Determine the (X, Y) coordinate at the center of the cell enclosing the given text.  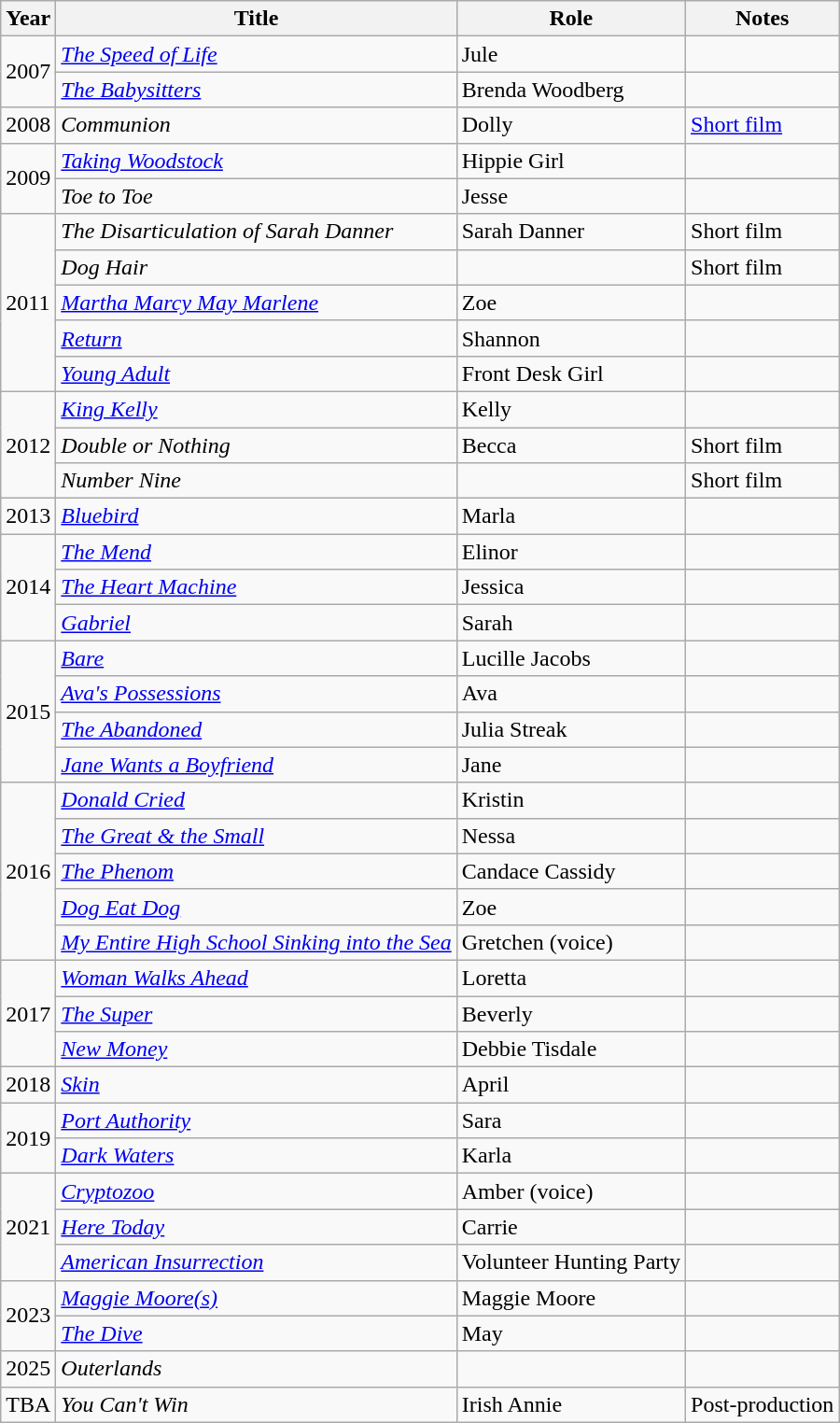
Skin (256, 1085)
The Dive (256, 1333)
Year (28, 19)
The Super (256, 1013)
TBA (28, 1404)
2019 (28, 1138)
The Disarticulation of Sarah Danner (256, 232)
2014 (28, 587)
2025 (28, 1369)
Karla (571, 1156)
2021 (28, 1227)
The Great & the Small (256, 836)
2023 (28, 1316)
Dog Hair (256, 267)
Jule (571, 54)
My Entire High School Sinking into the Sea (256, 942)
Brenda Woodberg (571, 90)
Post-production (763, 1404)
You Can't Win (256, 1404)
Port Authority (256, 1120)
Front Desk Girl (571, 373)
2011 (28, 303)
2018 (28, 1085)
Marla (571, 516)
Return (256, 338)
Jane Wants a Boyfriend (256, 765)
The Heart Machine (256, 587)
Maggie Moore (571, 1298)
Taking Woodstock (256, 161)
King Kelly (256, 409)
The Abandoned (256, 729)
Gretchen (voice) (571, 942)
Sarah (571, 623)
Jessica (571, 587)
Lucille Jacobs (571, 658)
Elinor (571, 552)
Beverly (571, 1013)
2009 (28, 178)
Maggie Moore(s) (256, 1298)
Carrie (571, 1227)
Woman Walks Ahead (256, 978)
Bare (256, 658)
Sara (571, 1120)
Candace Cassidy (571, 871)
Number Nine (256, 481)
Cryptozoo (256, 1191)
The Mend (256, 552)
Dog Eat Dog (256, 907)
April (571, 1085)
2007 (28, 72)
Irish Annie (571, 1404)
Nessa (571, 836)
Hippie Girl (571, 161)
The Babysitters (256, 90)
Outerlands (256, 1369)
Donald Cried (256, 800)
Dark Waters (256, 1156)
2008 (28, 125)
Dolly (571, 125)
Double or Nothing (256, 445)
The Speed of Life (256, 54)
Bluebird (256, 516)
Gabriel (256, 623)
2015 (28, 711)
New Money (256, 1050)
Kristin (571, 800)
Amber (voice) (571, 1191)
Role (571, 19)
Kelly (571, 409)
Toe to Toe (256, 196)
Notes (763, 19)
Becca (571, 445)
Communion (256, 125)
2012 (28, 444)
Sarah Danner (571, 232)
American Insurrection (256, 1262)
Shannon (571, 338)
Jesse (571, 196)
Loretta (571, 978)
2013 (28, 516)
Title (256, 19)
Young Adult (256, 373)
Jane (571, 765)
Ava's Possessions (256, 694)
The Phenom (256, 871)
Ava (571, 694)
Julia Streak (571, 729)
Volunteer Hunting Party (571, 1262)
2016 (28, 871)
Here Today (256, 1227)
May (571, 1333)
Debbie Tisdale (571, 1050)
Martha Marcy May Marlene (256, 303)
2017 (28, 1013)
